Return the (X, Y) coordinate for the center point of the cell that contains the specified text.  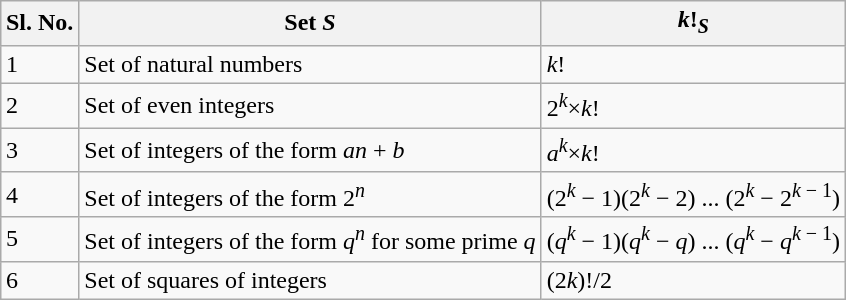
4 (39, 194)
(2k − 1)(2k − 2) ... (2k − 2k − 1) (693, 194)
1 (39, 64)
ak×k! (693, 150)
2k×k! (693, 106)
2 (39, 106)
5 (39, 240)
Set of even integers (310, 106)
Set of integers of the form 2n (310, 194)
6 (39, 280)
Set of squares of integers (310, 280)
Sl. No. (39, 23)
Set of natural numbers (310, 64)
3 (39, 150)
Set of integers of the form an + b (310, 150)
(2k)!/2 (693, 280)
k! (693, 64)
(qk − 1)(qk − q) ... (qk − qk − 1) (693, 240)
Set of integers of the form qn for some prime q (310, 240)
k!S (693, 23)
Set S (310, 23)
